Locate the cell with the specified text and output its (x, y) center coordinate. 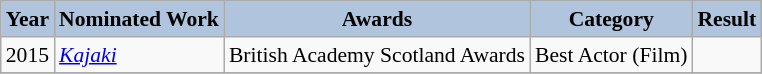
British Academy Scotland Awards (377, 55)
Nominated Work (139, 19)
Best Actor (Film) (611, 55)
Result (726, 19)
Awards (377, 19)
Category (611, 19)
Year (28, 19)
Kajaki (139, 55)
2015 (28, 55)
